Capture the cell that displays the provided text and extract its (x, y) central coordinate. 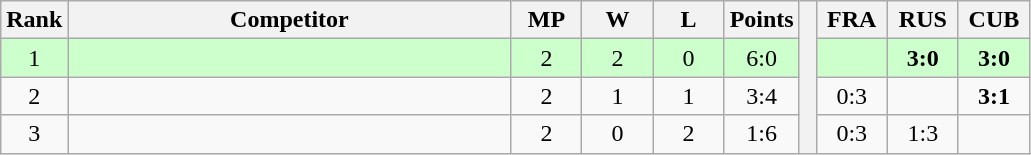
L (688, 20)
W (618, 20)
MP (546, 20)
3:1 (994, 96)
1:3 (922, 134)
1:6 (762, 134)
6:0 (762, 58)
Competitor (290, 20)
3:4 (762, 96)
FRA (852, 20)
Points (762, 20)
CUB (994, 20)
3 (34, 134)
RUS (922, 20)
Rank (34, 20)
